Identify which cell holds the provided text, then report its (X, Y) central coordinate. 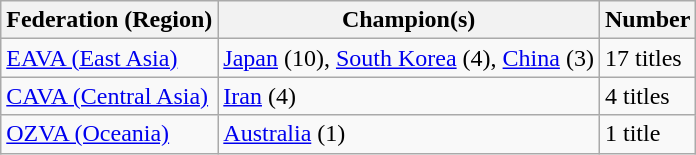
OZVA (Oceania) (110, 134)
Iran (4) (409, 96)
1 title (647, 134)
Australia (1) (409, 134)
4 titles (647, 96)
EAVA (East Asia) (110, 58)
CAVA (Central Asia) (110, 96)
Japan (10), South Korea (4), China (3) (409, 58)
17 titles (647, 58)
Number (647, 20)
Champion(s) (409, 20)
Federation (Region) (110, 20)
